Output the [x, y] coordinate of the center of the cell containing the given text.  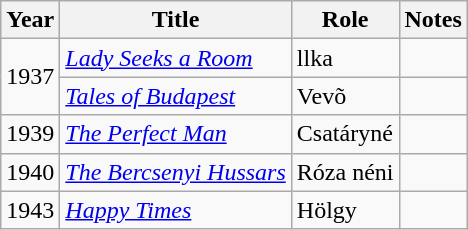
1937 [30, 77]
Lady Seeks a Room [176, 58]
llka [345, 58]
Csatáryné [345, 134]
Hölgy [345, 210]
Happy Times [176, 210]
Notes [433, 20]
Title [176, 20]
1940 [30, 172]
Tales of Budapest [176, 96]
Róza néni [345, 172]
1943 [30, 210]
Role [345, 20]
The Bercsenyi Hussars [176, 172]
1939 [30, 134]
Year [30, 20]
The Perfect Man [176, 134]
Vevõ [345, 96]
